Provide the [x, y] coordinate of the cell's center where the given text is located.  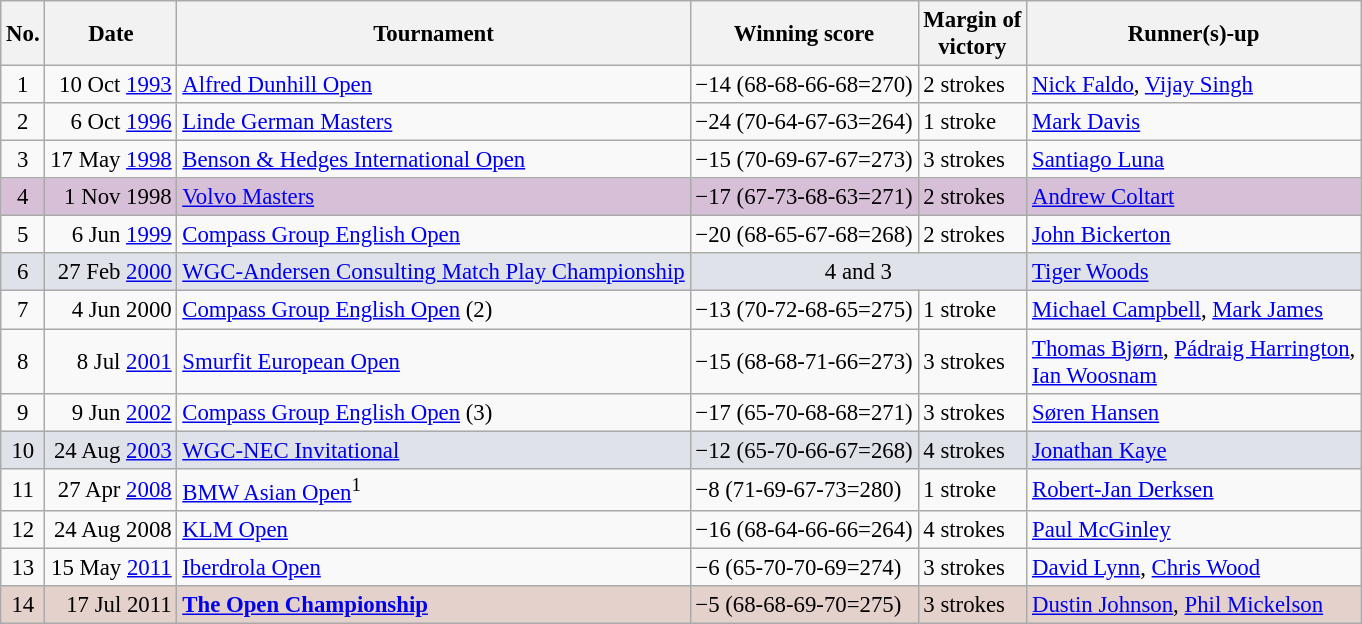
The Open Championship [434, 605]
4 Jun 2000 [111, 310]
−6 (65-70-70-69=274) [804, 567]
Winning score [804, 34]
Santiago Luna [1194, 160]
5 [23, 235]
John Bickerton [1194, 235]
Nick Faldo, Vijay Singh [1194, 85]
−17 (65-70-68-68=271) [804, 412]
−15 (68-68-71-66=273) [804, 362]
−13 (70-72-68-65=275) [804, 310]
24 Aug 2008 [111, 530]
1 [23, 85]
15 May 2011 [111, 567]
Volvo Masters [434, 197]
6 Jun 1999 [111, 235]
−15 (70-69-67-67=273) [804, 160]
Søren Hansen [1194, 412]
Tournament [434, 34]
KLM Open [434, 530]
WGC-Andersen Consulting Match Play Championship [434, 273]
No. [23, 34]
Iberdrola Open [434, 567]
BMW Asian Open1 [434, 489]
17 Jul 2011 [111, 605]
−16 (68-64-66-66=264) [804, 530]
−14 (68-68-66-68=270) [804, 85]
12 [23, 530]
Alfred Dunhill Open [434, 85]
2 [23, 122]
6 [23, 273]
−20 (68-65-67-68=268) [804, 235]
10 [23, 450]
Mark Davis [1194, 122]
Smurfit European Open [434, 362]
4 [23, 197]
8 [23, 362]
WGC-NEC Invitational [434, 450]
9 Jun 2002 [111, 412]
David Lynn, Chris Wood [1194, 567]
−12 (65-70-66-67=268) [804, 450]
Thomas Bjørn, Pádraig Harrington, Ian Woosnam [1194, 362]
9 [23, 412]
Paul McGinley [1194, 530]
Compass Group English Open [434, 235]
Compass Group English Open (2) [434, 310]
Margin ofvictory [972, 34]
Robert-Jan Derksen [1194, 489]
11 [23, 489]
Andrew Coltart [1194, 197]
4 and 3 [858, 273]
3 [23, 160]
17 May 1998 [111, 160]
Dustin Johnson, Phil Mickelson [1194, 605]
7 [23, 310]
1 Nov 1998 [111, 197]
6 Oct 1996 [111, 122]
−8 (71-69-67-73=280) [804, 489]
Benson & Hedges International Open [434, 160]
Tiger Woods [1194, 273]
Compass Group English Open (3) [434, 412]
−17 (67-73-68-63=271) [804, 197]
Runner(s)-up [1194, 34]
−5 (68-68-69-70=275) [804, 605]
−24 (70-64-67-63=264) [804, 122]
10 Oct 1993 [111, 85]
14 [23, 605]
27 Apr 2008 [111, 489]
Linde German Masters [434, 122]
Jonathan Kaye [1194, 450]
8 Jul 2001 [111, 362]
24 Aug 2003 [111, 450]
13 [23, 567]
Date [111, 34]
Michael Campbell, Mark James [1194, 310]
27 Feb 2000 [111, 273]
